Scan for the cell matching the given text and deliver its (x, y) coordinate at center. 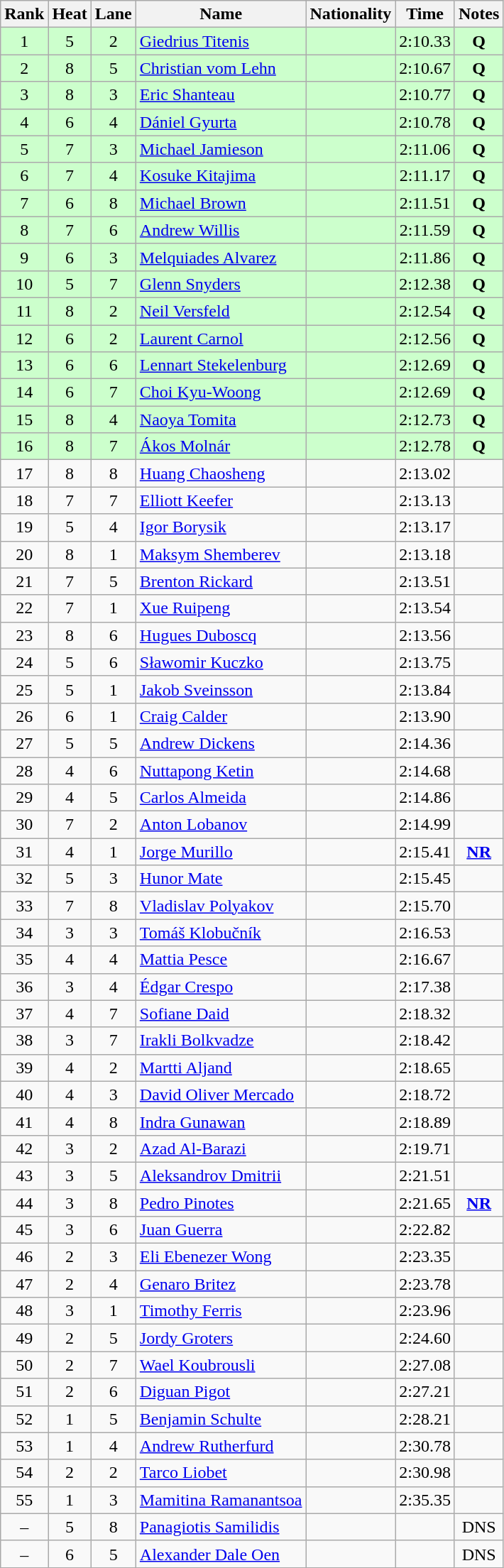
Notes (478, 14)
40 (24, 1095)
53 (24, 1446)
Sławomir Kuczko (221, 662)
2:13.90 (425, 716)
2:11.86 (425, 257)
Choi Kyu-Woong (221, 393)
46 (24, 1257)
Diguan Pigot (221, 1392)
2:15.70 (425, 906)
35 (24, 960)
2:13.18 (425, 554)
2:13.84 (425, 689)
2:12.56 (425, 339)
41 (24, 1122)
Elliott Keefer (221, 500)
39 (24, 1068)
2:14.36 (425, 743)
Laurent Carnol (221, 339)
55 (24, 1500)
27 (24, 743)
2:23.35 (425, 1257)
2:18.65 (425, 1068)
2:21.65 (425, 1203)
28 (24, 770)
2:10.78 (425, 122)
2:12.38 (425, 284)
Nationality (351, 14)
44 (24, 1203)
49 (24, 1338)
22 (24, 608)
17 (24, 473)
Eli Ebenezer Wong (221, 1257)
Christian vom Lehn (221, 68)
Maksym Shemberev (221, 554)
2:12.54 (425, 311)
2:13.02 (425, 473)
25 (24, 689)
2:10.77 (425, 95)
2:10.33 (425, 41)
21 (24, 581)
9 (24, 257)
Juan Guerra (221, 1230)
Hunor Mate (221, 879)
Heat (70, 14)
Jordy Groters (221, 1338)
2:18.89 (425, 1122)
Édgar Crespo (221, 987)
Naoya Tomita (221, 420)
2:15.45 (425, 879)
2:13.54 (425, 608)
20 (24, 554)
Dániel Gyurta (221, 122)
45 (24, 1230)
2:16.53 (425, 933)
2:30.98 (425, 1473)
Anton Lobanov (221, 825)
Igor Borysik (221, 527)
2:18.32 (425, 1014)
47 (24, 1284)
Glenn Snyders (221, 284)
11 (24, 311)
16 (24, 446)
Michael Jamieson (221, 149)
Jakob Sveinsson (221, 689)
2:13.17 (425, 527)
48 (24, 1311)
Timothy Ferris (221, 1311)
2:23.96 (425, 1311)
2:12.73 (425, 420)
43 (24, 1175)
2:16.67 (425, 960)
Sofiane Daid (221, 1014)
Aleksandrov Dmitrii (221, 1175)
Craig Calder (221, 716)
Mattia Pesce (221, 960)
Huang Chaosheng (221, 473)
2:18.42 (425, 1041)
Kosuke Kitajima (221, 176)
Martti Aljand (221, 1068)
13 (24, 366)
2:12.78 (425, 446)
Irakli Bolkvadze (221, 1041)
2:13.51 (425, 581)
15 (24, 420)
Genaro Britez (221, 1284)
38 (24, 1041)
2:35.35 (425, 1500)
2:15.41 (425, 852)
30 (24, 825)
2:24.60 (425, 1338)
31 (24, 852)
51 (24, 1392)
14 (24, 393)
Vladislav Polyakov (221, 906)
Michael Brown (221, 203)
2:11.17 (425, 176)
23 (24, 635)
Brenton Rickard (221, 581)
Jorge Murillo (221, 852)
Tarco Liobet (221, 1473)
Carlos Almeida (221, 798)
Mamitina Ramanantsoa (221, 1500)
2:13.75 (425, 662)
2:14.99 (425, 825)
Ákos Molnár (221, 446)
Lennart Stekelenburg (221, 366)
Azad Al-Barazi (221, 1148)
Andrew Dickens (221, 743)
29 (24, 798)
David Oliver Mercado (221, 1095)
2:30.78 (425, 1446)
Andrew Willis (221, 230)
12 (24, 339)
Wael Koubrousli (221, 1365)
26 (24, 716)
2:10.67 (425, 68)
Xue Ruipeng (221, 608)
Lane (114, 14)
Rank (24, 14)
2:11.06 (425, 149)
Benjamin Schulte (221, 1419)
Melquiades Alvarez (221, 257)
2:22.82 (425, 1230)
52 (24, 1419)
36 (24, 987)
10 (24, 284)
2:28.21 (425, 1419)
2:13.13 (425, 500)
54 (24, 1473)
2:14.86 (425, 798)
42 (24, 1148)
Time (425, 14)
Indra Gunawan (221, 1122)
2:18.72 (425, 1095)
Giedrius Titenis (221, 41)
2:13.56 (425, 635)
2:27.21 (425, 1392)
19 (24, 527)
2:17.38 (425, 987)
Nuttapong Ketin (221, 770)
18 (24, 500)
2:23.78 (425, 1284)
32 (24, 879)
2:19.71 (425, 1148)
37 (24, 1014)
2:14.68 (425, 770)
34 (24, 933)
2:27.08 (425, 1365)
Tomáš Klobučník (221, 933)
Neil Versfeld (221, 311)
2:21.51 (425, 1175)
2:11.59 (425, 230)
Andrew Rutherfurd (221, 1446)
Panagiotis Samilidis (221, 1527)
33 (24, 906)
24 (24, 662)
Eric Shanteau (221, 95)
2:11.51 (425, 203)
Alexander Dale Oen (221, 1554)
Hugues Duboscq (221, 635)
Pedro Pinotes (221, 1203)
Name (221, 14)
50 (24, 1365)
